From the cell containing the given text, extract its center point as (x, y) coordinate. 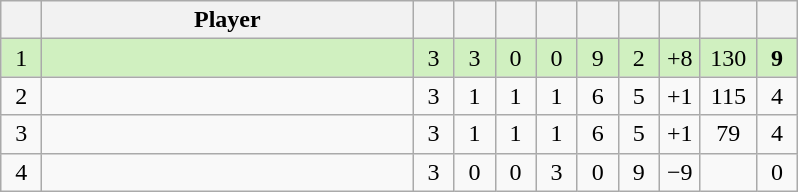
−9 (680, 172)
+8 (680, 58)
Player (228, 20)
79 (728, 134)
130 (728, 58)
115 (728, 96)
